Provide the (X, Y) coordinate of the cell's center where the given text is located.  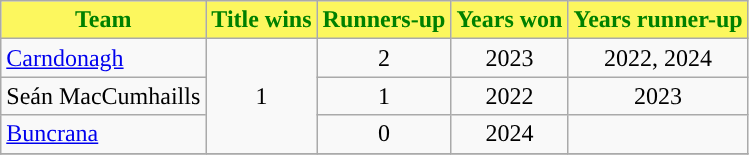
2022 (510, 96)
Seán MacCumhaills (104, 96)
Title wins (262, 20)
Years runner-up (658, 20)
Carndonagh (104, 58)
Buncrana (104, 134)
Team (104, 20)
2 (384, 58)
2024 (510, 134)
0 (384, 134)
2022, 2024 (658, 58)
Runners-up (384, 20)
Years won (510, 20)
